Determine the (X, Y) coordinate at the center of the cell enclosing the given text.  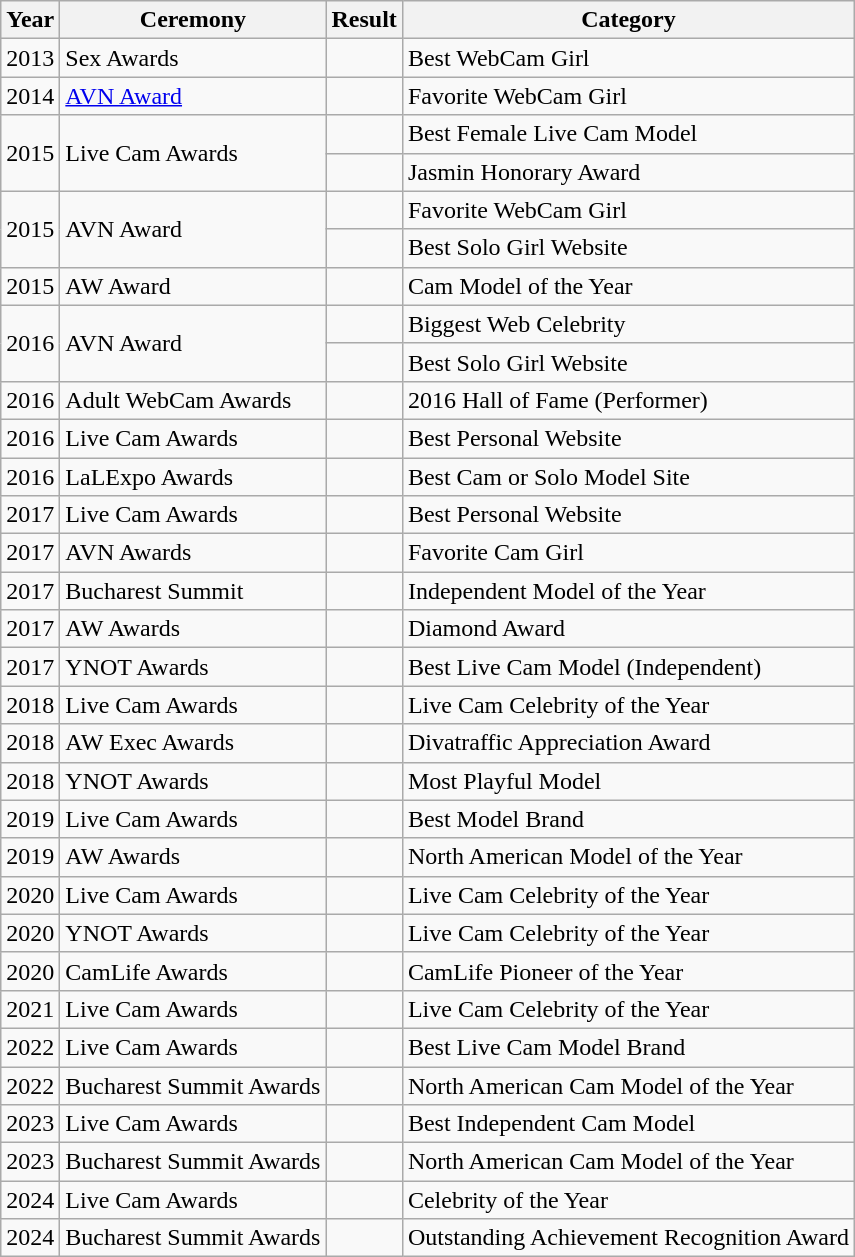
Favorite Cam Girl (628, 553)
AVN Awards (193, 553)
North American Model of the Year (628, 857)
Sex Awards (193, 58)
Biggest Web Celebrity (628, 324)
Cam Model of the Year (628, 286)
Best Independent Cam Model (628, 1124)
2013 (30, 58)
Ceremony (193, 20)
CamLife Awards (193, 971)
Most Playful Model (628, 781)
Diamond Award (628, 629)
CamLife Pioneer of the Year (628, 971)
Year (30, 20)
LaLExpo Awards (193, 477)
Divatraffic Appreciation Award (628, 743)
Result (364, 20)
Jasmin Honorary Award (628, 172)
Independent Model of the Year (628, 591)
Best Cam or Solo Model Site (628, 477)
Category (628, 20)
Best Female Live Cam Model (628, 134)
Bucharest Summit (193, 591)
Best Live Cam Model Brand (628, 1047)
Adult WebCam Awards (193, 400)
Best WebCam Girl (628, 58)
AW Award (193, 286)
2014 (30, 96)
AW Exec Awards (193, 743)
Best Model Brand (628, 819)
Best Live Cam Model (Independent) (628, 667)
Celebrity of the Year (628, 1200)
2021 (30, 1009)
Outstanding Achievement Recognition Award (628, 1238)
2016 Hall of Fame (Performer) (628, 400)
